Extract the (x, y) coordinate from the center of the cell holding the provided text.  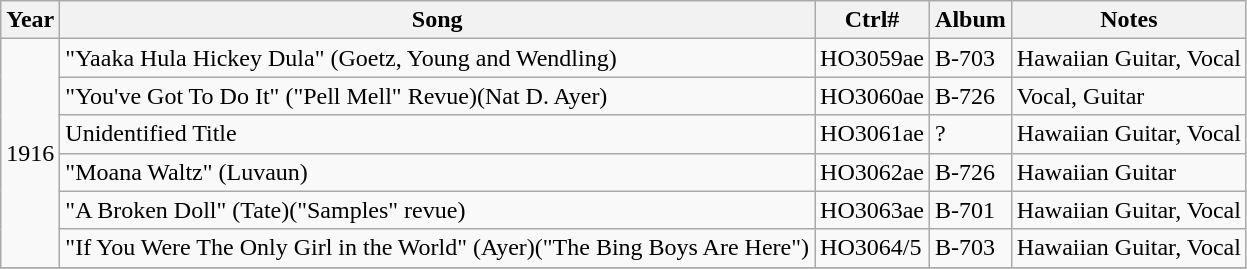
1916 (30, 153)
HO3063ae (872, 210)
HO3062ae (872, 172)
Ctrl# (872, 20)
HO3060ae (872, 96)
"A Broken Doll" (Tate)("Samples" revue) (438, 210)
Album (971, 20)
HO3064/5 (872, 248)
HO3061ae (872, 134)
? (971, 134)
Song (438, 20)
Vocal, Guitar (1128, 96)
Hawaiian Guitar (1128, 172)
"You've Got To Do It" ("Pell Mell" Revue)(Nat D. Ayer) (438, 96)
HO3059ae (872, 58)
"If You Were The Only Girl in the World" (Ayer)("The Bing Boys Are Here") (438, 248)
B-701 (971, 210)
Year (30, 20)
"Yaaka Hula Hickey Dula" (Goetz, Young and Wendling) (438, 58)
"Moana Waltz" (Luvaun) (438, 172)
Notes (1128, 20)
Unidentified Title (438, 134)
